From the cell containing the given text, extract its center point as (x, y) coordinate. 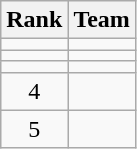
Rank (34, 20)
Team (102, 20)
5 (34, 129)
4 (34, 91)
